Search for the cell housing the specified text and yield its (x, y) center coordinate. 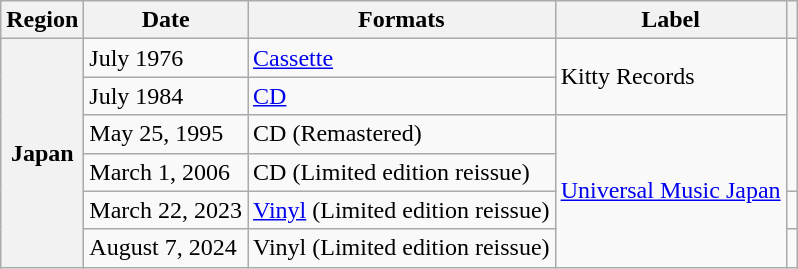
CD (402, 96)
Label (670, 20)
July 1976 (166, 58)
Kitty Records (670, 77)
Formats (402, 20)
Universal Music Japan (670, 191)
March 22, 2023 (166, 210)
May 25, 1995 (166, 134)
August 7, 2024 (166, 248)
Japan (42, 153)
CD (Remastered) (402, 134)
July 1984 (166, 96)
March 1, 2006 (166, 172)
Region (42, 20)
Cassette (402, 58)
Date (166, 20)
CD (Limited edition reissue) (402, 172)
